Output the [x, y] coordinate of the center of the cell containing the given text.  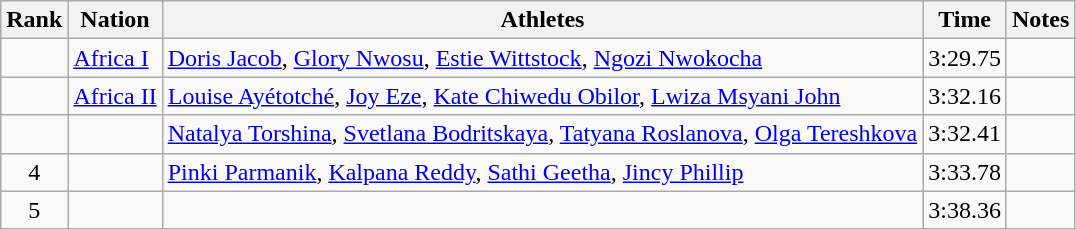
4 [34, 172]
Africa I [115, 58]
3:29.75 [965, 58]
Louise Ayétotché, Joy Eze, Kate Chiwedu Obilor, Lwiza Msyani John [542, 96]
3:33.78 [965, 172]
Doris Jacob, Glory Nwosu, Estie Wittstock, Ngozi Nwokocha [542, 58]
Rank [34, 20]
Pinki Parmanik, Kalpana Reddy, Sathi Geetha, Jincy Phillip [542, 172]
3:32.16 [965, 96]
Time [965, 20]
Nation [115, 20]
Notes [1040, 20]
3:32.41 [965, 134]
5 [34, 210]
Natalya Torshina, Svetlana Bodritskaya, Tatyana Roslanova, Olga Tereshkova [542, 134]
3:38.36 [965, 210]
Africa II [115, 96]
Athletes [542, 20]
